Identify which cell holds the provided text, then report its [x, y] central coordinate. 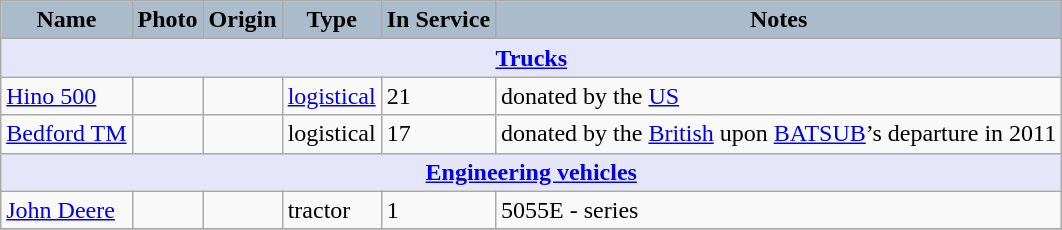
In Service [438, 20]
Trucks [532, 58]
donated by the British upon BATSUB’s departure in 2011 [779, 134]
5055E - series [779, 210]
Type [332, 20]
Origin [242, 20]
Bedford TM [66, 134]
Hino 500 [66, 96]
donated by the US [779, 96]
Engineering vehicles [532, 172]
Photo [168, 20]
Notes [779, 20]
17 [438, 134]
John Deere [66, 210]
tractor [332, 210]
21 [438, 96]
1 [438, 210]
Name [66, 20]
